Locate the cell with the specified text and output its [x, y] center coordinate. 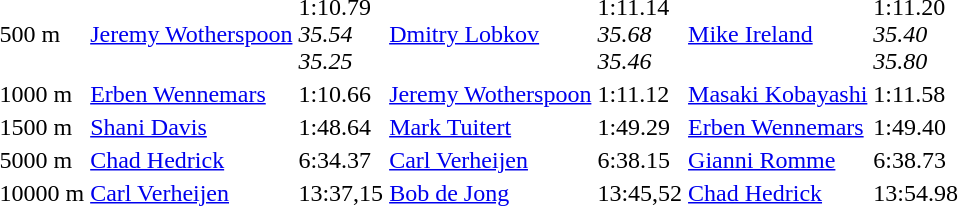
Mark Tuitert [490, 127]
Jeremy Wotherspoon [490, 94]
1:10.66 [341, 94]
6:34.37 [341, 160]
Masaki Kobayashi [778, 94]
1:48.64 [341, 127]
Gianni Romme [778, 160]
Carl Verheijen [490, 160]
Shani Davis [192, 127]
Chad Hedrick [192, 160]
1:11.12 [640, 94]
6:38.15 [640, 160]
1:49.29 [640, 127]
